Search for the cell housing the specified text and yield its (x, y) center coordinate. 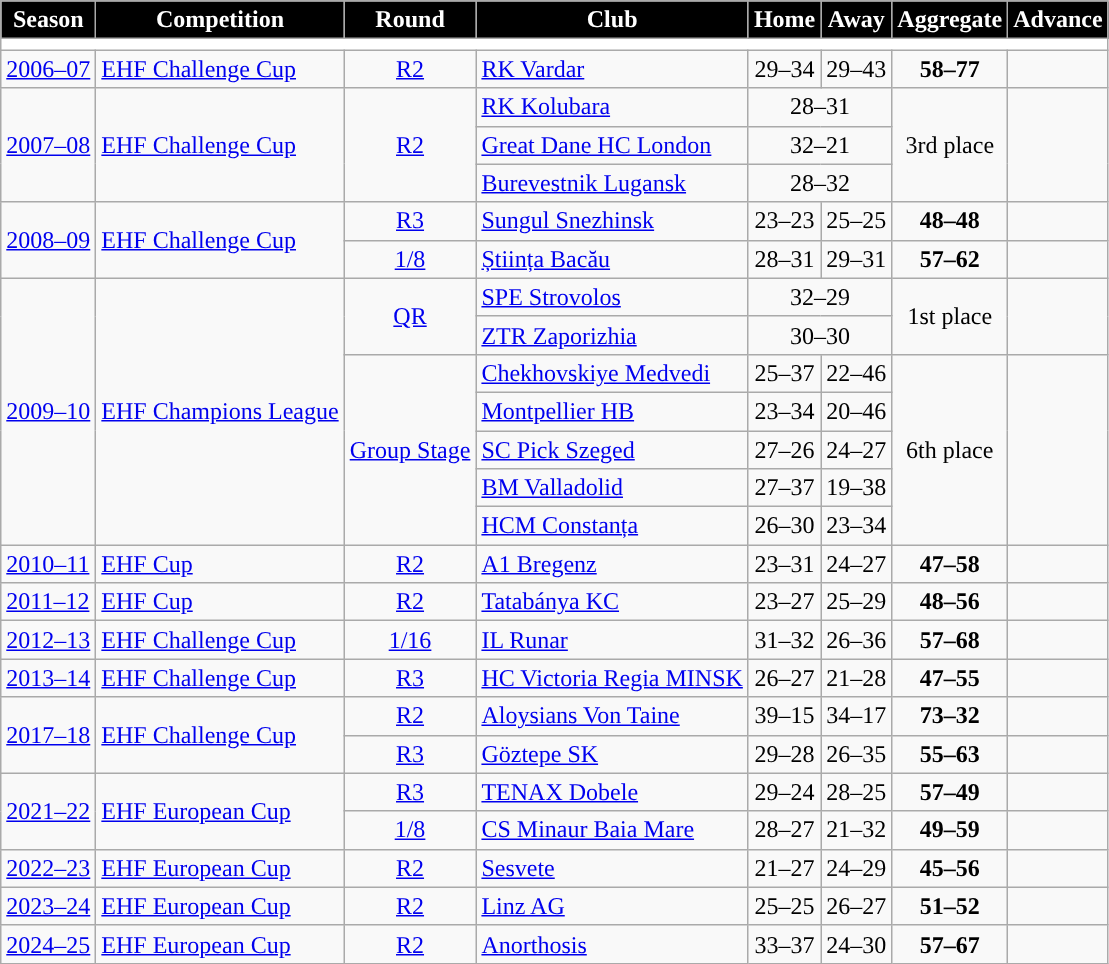
ZTR Zaporizhia (612, 335)
21–28 (856, 678)
26–35 (856, 754)
RK Kolubara (612, 107)
48–48 (950, 221)
29–34 (784, 69)
Chekhovskiye Medvedi (612, 373)
Burevestnik Lugansk (612, 183)
RK Vardar (612, 69)
21–27 (784, 868)
2021–22 (48, 811)
HC Victoria Regia MINSK (612, 678)
Sesvete (612, 868)
2017–18 (48, 735)
2012–13 (48, 640)
23–27 (784, 602)
48–56 (950, 602)
Göztepe SK (612, 754)
45–56 (950, 868)
57–62 (950, 259)
Aggregate (950, 20)
2007–08 (48, 145)
23–23 (784, 221)
29–28 (784, 754)
Competition (220, 20)
29–24 (784, 792)
31–32 (784, 640)
28–32 (820, 183)
21–32 (856, 830)
SC Pick Szeged (612, 449)
24–30 (856, 944)
2023–24 (48, 906)
2011–12 (48, 602)
23–31 (784, 564)
24–29 (856, 868)
Round (410, 20)
27–37 (784, 488)
Advance (1058, 20)
34–17 (856, 716)
30–30 (820, 335)
19–38 (856, 488)
QR (410, 316)
29–31 (856, 259)
Away (856, 20)
58–77 (950, 69)
2008–09 (48, 240)
2013–14 (48, 678)
2009–10 (48, 411)
25–37 (784, 373)
Club (612, 20)
BM Valladolid (612, 488)
1st place (950, 316)
6th place (950, 449)
22–46 (856, 373)
20–46 (856, 411)
HCM Constanța (612, 526)
2010–11 (48, 564)
Anorthosis (612, 944)
Linz AG (612, 906)
Aloysians Von Taine (612, 716)
3rd place (950, 145)
A1 Bregenz (612, 564)
27–26 (784, 449)
25–29 (856, 602)
26–30 (784, 526)
32–21 (820, 145)
51–52 (950, 906)
2024–25 (48, 944)
IL Runar (612, 640)
Știința Bacău (612, 259)
49–59 (950, 830)
47–55 (950, 678)
Tatabánya KC (612, 602)
Sungul Snezhinsk (612, 221)
2006–07 (48, 69)
2022–23 (48, 868)
32–29 (820, 297)
Montpellier HB (612, 411)
SPE Strovolos (612, 297)
Great Dane HC London (612, 145)
CS Minaur Baia Mare (612, 830)
26–36 (856, 640)
57–67 (950, 944)
57–49 (950, 792)
57–68 (950, 640)
55–63 (950, 754)
39–15 (784, 716)
29–43 (856, 69)
Group Stage (410, 449)
73–32 (950, 716)
33–37 (784, 944)
TENAX Dobele (612, 792)
Home (784, 20)
28–27 (784, 830)
EHF Champions League (220, 411)
1/16 (410, 640)
28–25 (856, 792)
Season (48, 20)
47–58 (950, 564)
